Return the [X, Y] coordinate for the center point of the cell that contains the specified text.  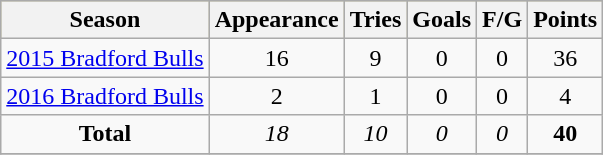
18 [276, 134]
2 [276, 96]
F/G [502, 20]
Season [105, 20]
40 [566, 134]
Points [566, 20]
10 [376, 134]
36 [566, 58]
4 [566, 96]
Total [105, 134]
16 [276, 58]
2016 Bradford Bulls [105, 96]
Goals [442, 20]
Tries [376, 20]
2015 Bradford Bulls [105, 58]
1 [376, 96]
9 [376, 58]
Appearance [276, 20]
